Detect which cell encompasses the target text, then output its [X, Y] center coordinate. 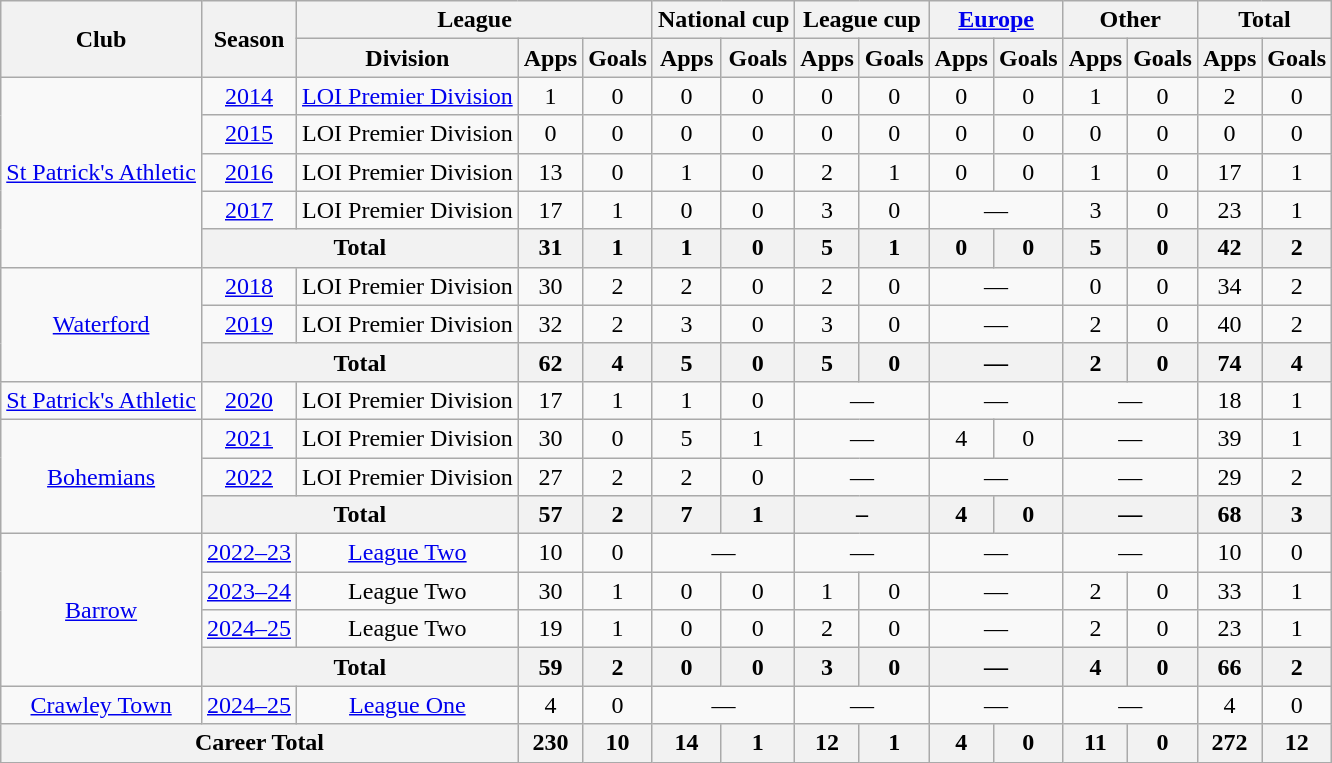
2022–23 [248, 553]
59 [550, 667]
19 [550, 629]
League [475, 20]
272 [1229, 743]
32 [550, 324]
Barrow [102, 610]
29 [1229, 477]
2014 [248, 96]
League cup [862, 20]
31 [550, 248]
League One [408, 705]
2015 [248, 134]
Other [1130, 20]
2020 [248, 400]
68 [1229, 515]
2022 [248, 477]
230 [550, 743]
Bohemians [102, 476]
2019 [248, 324]
2021 [248, 438]
Waterford [102, 324]
– [862, 515]
18 [1229, 400]
2016 [248, 172]
2023–24 [248, 591]
2017 [248, 210]
Europe [996, 20]
14 [686, 743]
Season [248, 39]
13 [550, 172]
Division [408, 58]
34 [1229, 286]
40 [1229, 324]
7 [686, 515]
2018 [248, 286]
Career Total [260, 743]
62 [550, 362]
National cup [723, 20]
66 [1229, 667]
42 [1229, 248]
57 [550, 515]
11 [1095, 743]
39 [1229, 438]
74 [1229, 362]
27 [550, 477]
Club [102, 39]
Crawley Town [102, 705]
33 [1229, 591]
